Pinpoint the cell where the given text exists, returning its (X, Y) midpoint coordinate. 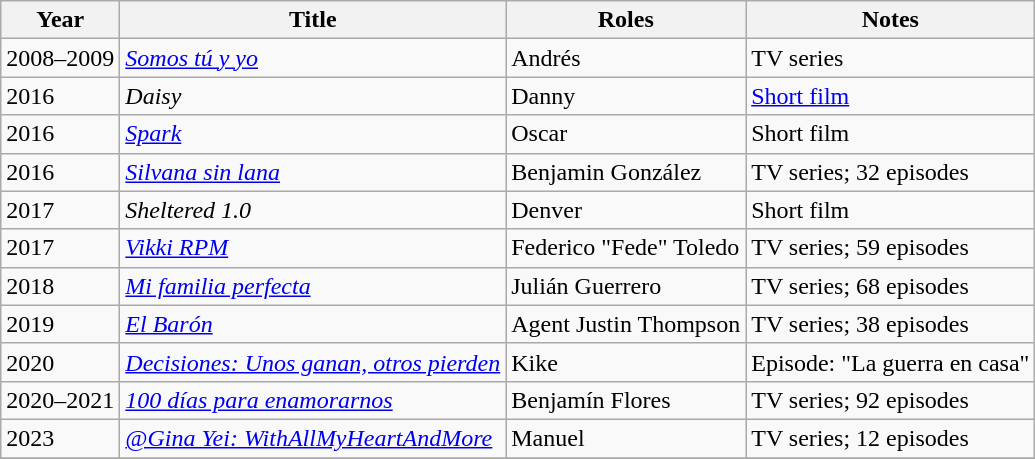
TV series; 32 episodes (890, 172)
Oscar (626, 134)
Vikki RPM (313, 248)
Denver (626, 210)
Danny (626, 96)
2008–2009 (60, 58)
Title (313, 20)
Year (60, 20)
Daisy (313, 96)
Spark (313, 134)
Andrés (626, 58)
2023 (60, 438)
TV series; 38 episodes (890, 324)
2019 (60, 324)
Somos tú y yo (313, 58)
Decisiones: Unos ganan, otros pierden (313, 362)
Episode: "La guerra en casa" (890, 362)
Notes (890, 20)
Julián Guerrero (626, 286)
Agent Justin Thompson (626, 324)
Benjamín Flores (626, 400)
100 días para enamorarnos (313, 400)
TV series; 92 episodes (890, 400)
Mi familia perfecta (313, 286)
El Barón (313, 324)
TV series; 12 episodes (890, 438)
2018 (60, 286)
2020 (60, 362)
TV series (890, 58)
Sheltered 1.0 (313, 210)
Benjamin González (626, 172)
Silvana sin lana (313, 172)
Roles (626, 20)
Kike (626, 362)
@Gina Yei: WithAllMyHeartAndMore (313, 438)
2020–2021 (60, 400)
Federico "Fede" Toledo (626, 248)
TV series; 68 episodes (890, 286)
Manuel (626, 438)
TV series; 59 episodes (890, 248)
